From the cell containing the given text, extract its center point as [X, Y] coordinate. 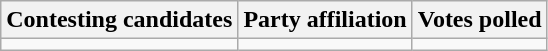
Votes polled [480, 20]
Contesting candidates [120, 20]
Party affiliation [325, 20]
